Search for the cell housing the specified text and yield its (X, Y) center coordinate. 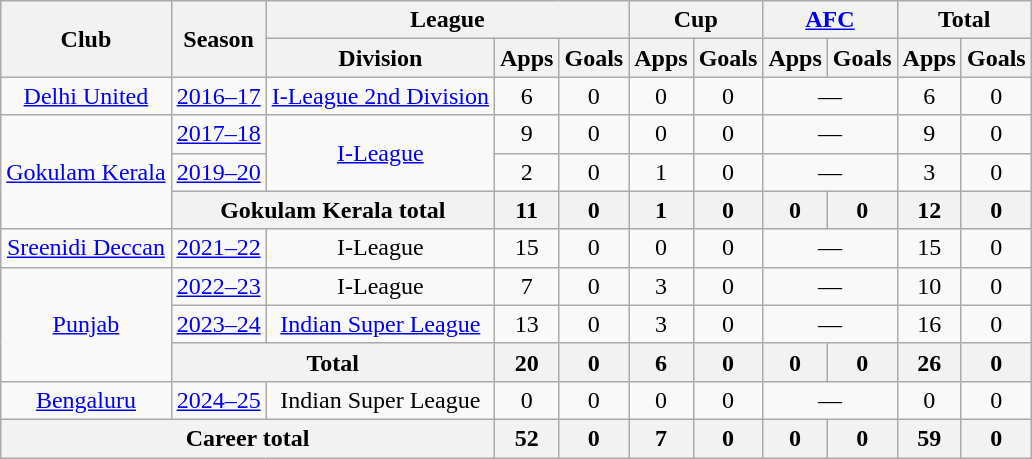
59 (929, 438)
AFC (830, 20)
2024–25 (218, 400)
12 (929, 210)
Sreenidi Deccan (86, 248)
Cup (696, 20)
Bengaluru (86, 400)
16 (929, 324)
Gokulam Kerala total (332, 210)
Career total (248, 438)
26 (929, 362)
11 (527, 210)
2019–20 (218, 172)
Punjab (86, 324)
2 (527, 172)
League (448, 20)
2022–23 (218, 286)
Season (218, 39)
Gokulam Kerala (86, 172)
Division (380, 58)
10 (929, 286)
2016–17 (218, 96)
2023–24 (218, 324)
2021–22 (218, 248)
I-League 2nd Division (380, 96)
13 (527, 324)
20 (527, 362)
52 (527, 438)
2017–18 (218, 134)
Delhi United (86, 96)
Club (86, 39)
